Search for the cell housing the specified text and yield its [x, y] center coordinate. 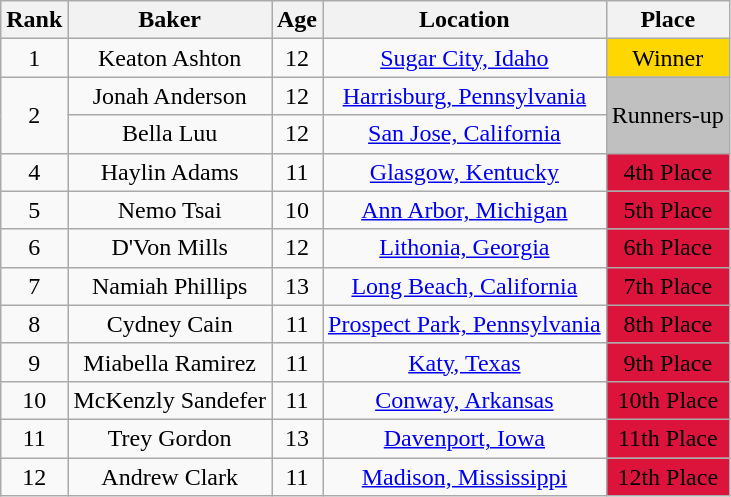
Namiah Phillips [170, 286]
Harrisburg, Pennsylvania [465, 96]
12th Place [668, 477]
Glasgow, Kentucky [465, 172]
Long Beach, California [465, 286]
Haylin Adams [170, 172]
9 [34, 362]
Nemo Tsai [170, 210]
Ann Arbor, Michigan [465, 210]
Andrew Clark [170, 477]
5 [34, 210]
McKenzly Sandefer [170, 400]
Baker [170, 20]
1 [34, 58]
7th Place [668, 286]
D'Von Mills [170, 248]
Lithonia, Georgia [465, 248]
San Jose, California [465, 134]
Cydney Cain [170, 324]
Keaton Ashton [170, 58]
2 [34, 115]
6 [34, 248]
Age [298, 20]
6th Place [668, 248]
8th Place [668, 324]
4th Place [668, 172]
9th Place [668, 362]
Bella Luu [170, 134]
Sugar City, Idaho [465, 58]
Location [465, 20]
Rank [34, 20]
Place [668, 20]
Miabella Ramirez [170, 362]
Trey Gordon [170, 438]
Davenport, Iowa [465, 438]
Jonah Anderson [170, 96]
4 [34, 172]
10th Place [668, 400]
11th Place [668, 438]
Winner [668, 58]
Madison, Mississippi [465, 477]
Conway, Arkansas [465, 400]
Runners-up [668, 115]
7 [34, 286]
5th Place [668, 210]
Katy, Texas [465, 362]
8 [34, 324]
Prospect Park, Pennsylvania [465, 324]
